Return (x, y) of the center of cell containing provided text 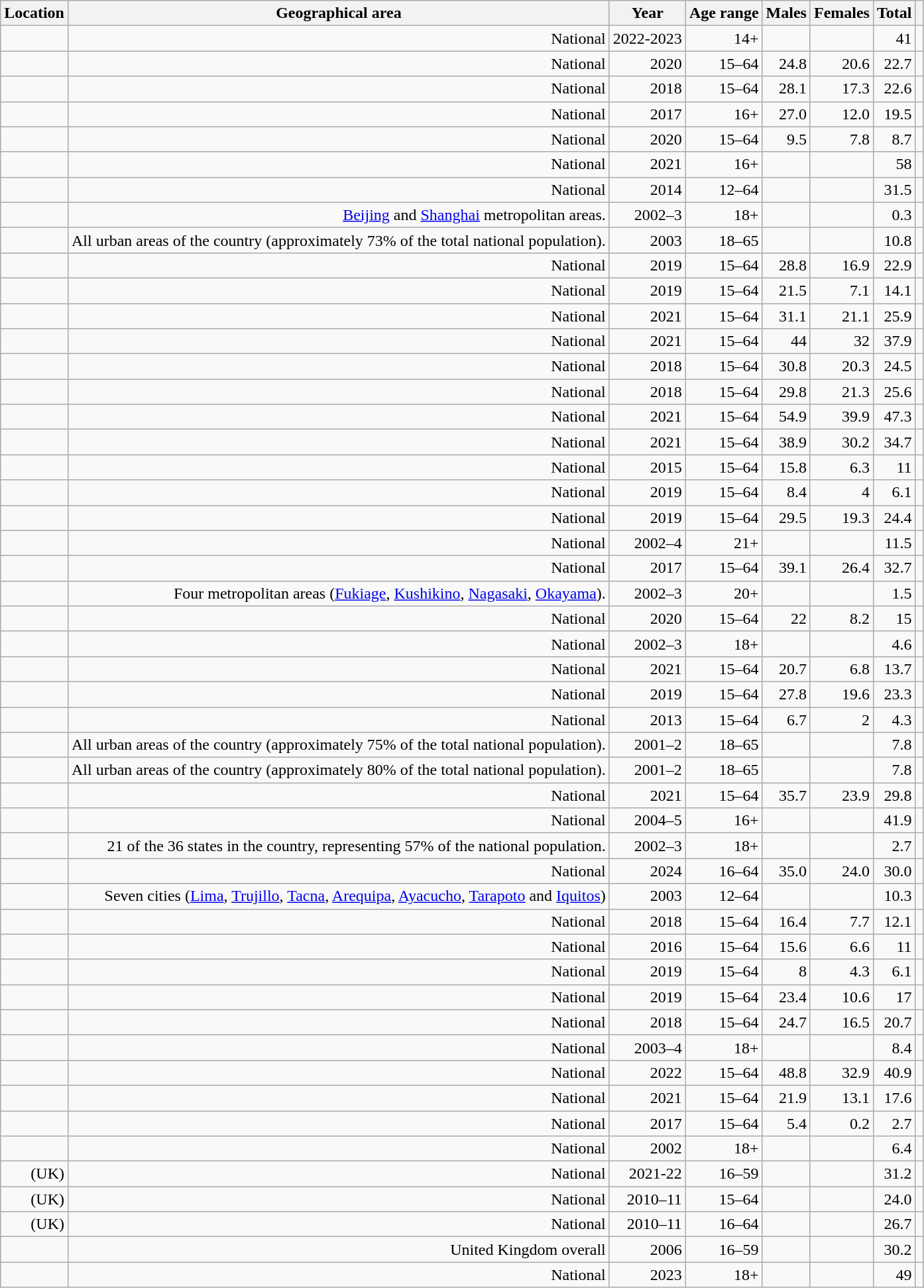
Beijing and Shanghai metropolitan areas. (338, 215)
32.7 (894, 568)
21+ (724, 543)
19.3 (842, 518)
11.5 (894, 543)
24.8 (786, 64)
13.1 (842, 1098)
15.6 (786, 947)
2003–4 (647, 1047)
8.7 (894, 139)
16.9 (842, 265)
Year (647, 13)
27.0 (786, 114)
54.9 (786, 417)
20.6 (842, 64)
Females (842, 13)
21.9 (786, 1098)
21 of the 36 states in the country, representing 57% of the national population. (338, 846)
44 (786, 341)
Males (786, 13)
2006 (647, 1250)
39.1 (786, 568)
2004–5 (647, 821)
10.3 (894, 896)
21.3 (842, 392)
8.2 (842, 618)
49 (894, 1275)
12.0 (842, 114)
29.5 (786, 518)
28.8 (786, 265)
24.4 (894, 518)
6.3 (842, 467)
31.1 (786, 316)
27.8 (786, 694)
35.0 (786, 871)
2014 (647, 190)
25.9 (894, 316)
Geographical area (338, 13)
United Kingdom overall (338, 1250)
2022 (647, 1073)
20.3 (842, 367)
6.4 (894, 1149)
2024 (647, 871)
Location (34, 13)
23.4 (786, 997)
22.7 (894, 64)
7.1 (842, 290)
24.5 (894, 367)
6.7 (786, 719)
2023 (647, 1275)
16.5 (842, 1022)
5.4 (786, 1124)
31.2 (894, 1174)
16.4 (786, 921)
28.1 (786, 89)
All urban areas of the country (approximately 75% of the total national population). (338, 745)
17.3 (842, 89)
34.7 (894, 442)
14.1 (894, 290)
17.6 (894, 1098)
7.7 (842, 921)
22.6 (894, 89)
1.5 (894, 593)
2 (842, 719)
22 (786, 618)
41.9 (894, 821)
32.9 (842, 1073)
23.9 (842, 795)
2002 (647, 1149)
Four metropolitan areas (Fukiage, Kushikino, Nagasaki, Okayama). (338, 593)
35.7 (786, 795)
17 (894, 997)
10.6 (842, 997)
All urban areas of the country (approximately 73% of the total national population). (338, 240)
21.5 (786, 290)
23.3 (894, 694)
15 (894, 618)
21.1 (842, 316)
0.2 (842, 1124)
58 (894, 164)
37.9 (894, 341)
26.7 (894, 1224)
8 (786, 972)
32 (842, 341)
6.6 (842, 947)
15.8 (786, 467)
39.9 (842, 417)
30.8 (786, 367)
Seven cities (Lima, Trujillo, Tacna, Arequipa, Ayacucho, Tarapoto and Iquitos) (338, 896)
2013 (647, 719)
24.7 (786, 1022)
4 (842, 493)
19.6 (842, 694)
2002–4 (647, 543)
Age range (724, 13)
40.9 (894, 1073)
26.4 (842, 568)
38.9 (786, 442)
2015 (647, 467)
12.1 (894, 921)
25.6 (894, 392)
9.5 (786, 139)
4.6 (894, 644)
47.3 (894, 417)
14+ (724, 38)
2016 (647, 947)
48.8 (786, 1073)
2022-2023 (647, 38)
6.8 (842, 669)
31.5 (894, 190)
10.8 (894, 240)
2021-22 (647, 1174)
13.7 (894, 669)
Total (894, 13)
0.3 (894, 215)
22.9 (894, 265)
All urban areas of the country (approximately 80% of the total national population). (338, 770)
20+ (724, 593)
19.5 (894, 114)
30.0 (894, 871)
41 (894, 38)
